For the text-containing cell, return its midpoint in (X, Y) coordinate format. 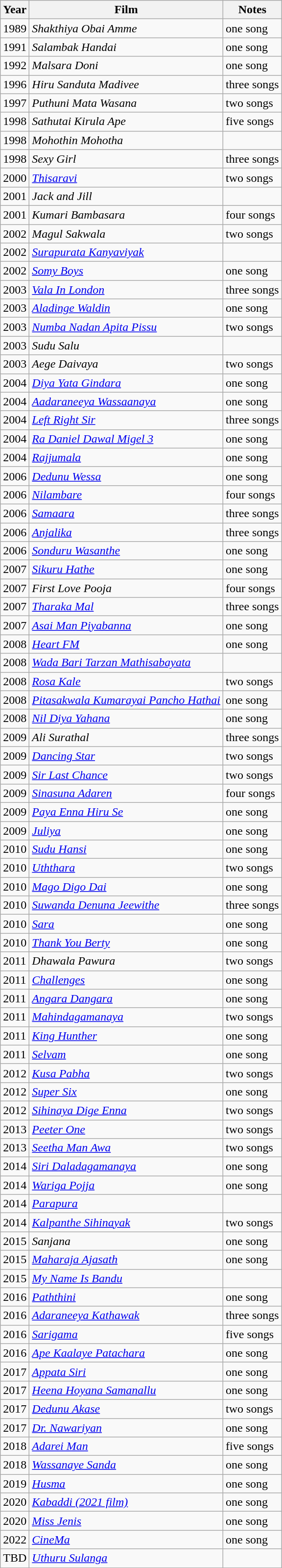
Husma (126, 1484)
1996 (15, 84)
First Love Pooja (126, 588)
My Name Is Bandu (126, 1278)
Maharaja Ajasath (126, 1260)
Kabaddi (2021 film) (126, 1502)
Dedunu Akase (126, 1409)
Angara Dangara (126, 998)
Appata Siri (126, 1371)
Jack and Jill (126, 196)
1992 (15, 66)
1991 (15, 47)
Paya Enna Hiru Se (126, 812)
Heart FM (126, 644)
Aadaraneeya Wassaanaya (126, 401)
Ape Kaalaye Patachara (126, 1353)
Samaara (126, 513)
Sir Last Chance (126, 774)
Vala In London (126, 290)
Kumari Bambasara (126, 215)
Tharaka Mal (126, 607)
TBD (15, 1558)
Surapurata Kanyaviyak (126, 252)
Somy Boys (126, 271)
Dancing Star (126, 756)
2000 (15, 177)
Anjalika (126, 532)
Sudu Hansi (126, 849)
Dr. Nawariyan (126, 1428)
Nilambare (126, 495)
Asai Man Piyabanna (126, 625)
Sikuru Hathe (126, 570)
Sexy Girl (126, 159)
Hiru Sanduta Madivee (126, 84)
Malsara Doni (126, 66)
King Hunther (126, 1036)
Wariga Pojja (126, 1185)
Adarei Man (126, 1446)
Paththini (126, 1297)
Dhawala Pawura (126, 961)
Sanjana (126, 1241)
Sudu Salu (126, 346)
Puthuni Mata Wasana (126, 103)
2019 (15, 1484)
Left Right Sir (126, 420)
Pitasakwala Kumarayai Pancho Hathai (126, 700)
Super Six (126, 1092)
Siri Daladagamanaya (126, 1167)
Peeter One (126, 1129)
Aladinge Waldin (126, 308)
Rosa Kale (126, 681)
Uththara (126, 868)
Ra Daniel Dawal Migel 3 (126, 439)
Suwanda Denuna Jeewithe (126, 905)
Mago Digo Dai (126, 887)
Uthuru Sulanga (126, 1558)
Mahindagamanaya (126, 1017)
Kalpanthe Sihinayak (126, 1222)
Sinasuna Adaren (126, 793)
Sathutai Kirula Ape (126, 122)
Notes (253, 10)
Thisaravi (126, 177)
Diya Yata Gindara (126, 383)
Heena Hoyana Samanallu (126, 1390)
Numba Nadan Apita Pissu (126, 327)
Wassanaye Sanda (126, 1465)
Sara (126, 924)
Wada Bari Tarzan Mathisabayata (126, 663)
Salambak Handai (126, 47)
Challenges (126, 980)
Dedunu Wessa (126, 476)
Mohothin Mohotha (126, 140)
Juliya (126, 831)
Rajjumala (126, 457)
1989 (15, 28)
Thank You Berty (126, 943)
Shakthiya Obai Amme (126, 28)
Adaraneeya Kathawak (126, 1316)
Parapura (126, 1204)
Seetha Man Awa (126, 1148)
Film (126, 10)
CineMa (126, 1540)
Selvam (126, 1054)
Sonduru Wasanthe (126, 551)
Kusa Pabha (126, 1073)
Sihinaya Dige Enna (126, 1110)
1997 (15, 103)
Year (15, 10)
2022 (15, 1540)
Aege Daivaya (126, 364)
Magul Sakwala (126, 234)
Sarigama (126, 1334)
Ali Surathal (126, 737)
Miss Jenis (126, 1521)
Nil Diya Yahana (126, 719)
